Output the (x, y) coordinate of the center of the cell containing the given text.  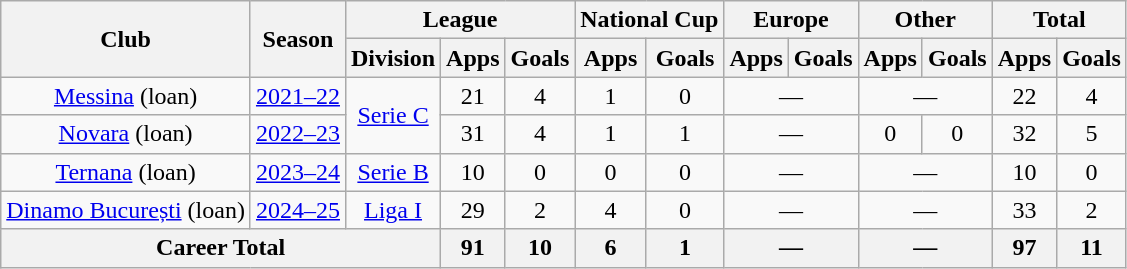
Ternana (loan) (126, 172)
5 (1092, 134)
21 (473, 96)
2021–22 (298, 96)
Europe (791, 20)
Season (298, 39)
2023–24 (298, 172)
Division (392, 58)
Career Total (221, 248)
11 (1092, 248)
Messina (loan) (126, 96)
97 (1024, 248)
2022–23 (298, 134)
Serie C (392, 115)
Total (1059, 20)
Novara (loan) (126, 134)
Serie B (392, 172)
Liga I (392, 210)
Dinamo București (loan) (126, 210)
National Cup (650, 20)
22 (1024, 96)
Other (925, 20)
33 (1024, 210)
6 (611, 248)
Club (126, 39)
League (460, 20)
32 (1024, 134)
29 (473, 210)
2024–25 (298, 210)
91 (473, 248)
31 (473, 134)
